For the text-containing cell, return its midpoint in (X, Y) coordinate format. 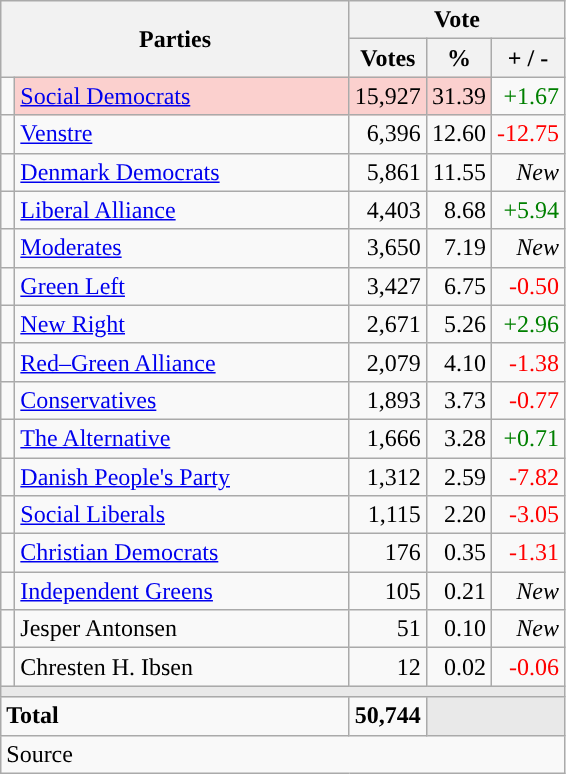
0.21 (458, 591)
Social Democrats (182, 96)
51 (388, 629)
1,893 (388, 400)
Denmark Democrats (182, 172)
6.75 (458, 286)
-0.50 (528, 286)
6,396 (388, 134)
Total (176, 716)
105 (388, 591)
-12.75 (528, 134)
7.19 (458, 248)
% (458, 58)
3,427 (388, 286)
Venstre (182, 134)
Chresten H. Ibsen (182, 667)
-0.06 (528, 667)
The Alternative (182, 438)
+1.67 (528, 96)
50,744 (388, 716)
Independent Greens (182, 591)
+ / - (528, 58)
0.02 (458, 667)
Vote (456, 20)
Jesper Antonsen (182, 629)
Parties (176, 39)
8.68 (458, 210)
-3.05 (528, 515)
+2.96 (528, 324)
Votes (388, 58)
11.55 (458, 172)
Danish People's Party (182, 477)
+0.71 (528, 438)
5.26 (458, 324)
-1.38 (528, 362)
176 (388, 553)
2.59 (458, 477)
31.39 (458, 96)
2,079 (388, 362)
Red–Green Alliance (182, 362)
Liberal Alliance (182, 210)
New Right (182, 324)
5,861 (388, 172)
15,927 (388, 96)
0.10 (458, 629)
Social Liberals (182, 515)
1,666 (388, 438)
2,671 (388, 324)
Moderates (182, 248)
2.20 (458, 515)
1,312 (388, 477)
12 (388, 667)
3.28 (458, 438)
4.10 (458, 362)
1,115 (388, 515)
+5.94 (528, 210)
4,403 (388, 210)
-1.31 (528, 553)
Source (283, 754)
Christian Democrats (182, 553)
0.35 (458, 553)
-7.82 (528, 477)
-0.77 (528, 400)
Green Left (182, 286)
12.60 (458, 134)
3.73 (458, 400)
3,650 (388, 248)
Conservatives (182, 400)
